Capture the cell that displays the provided text and extract its [x, y] central coordinate. 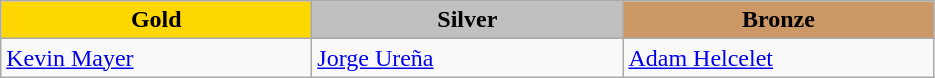
Adam Helcelet [778, 58]
Gold [156, 20]
Bronze [778, 20]
Kevin Mayer [156, 58]
Silver [468, 20]
Jorge Ureña [468, 58]
